Pinpoint the cell where the given text exists, returning its (x, y) midpoint coordinate. 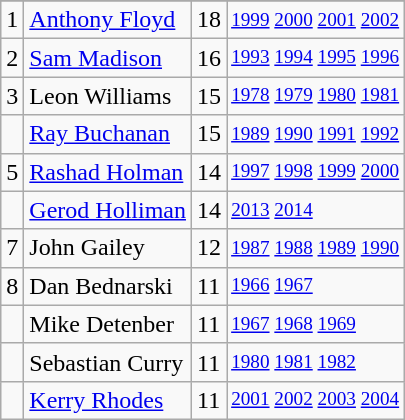
Mike Detenber (108, 324)
1967 1968 1969 (316, 324)
Sebastian Curry (108, 362)
12 (210, 248)
1 (12, 20)
18 (210, 20)
7 (12, 248)
1980 1981 1982 (316, 362)
2001 2002 2003 2004 (316, 400)
2013 2014 (316, 210)
Kerry Rhodes (108, 400)
Anthony Floyd (108, 20)
Sam Madison (108, 58)
1997 1998 1999 2000 (316, 172)
John Gailey (108, 248)
1978 1979 1980 1981 (316, 96)
1966 1967 (316, 286)
8 (12, 286)
1999 2000 2001 2002 (316, 20)
5 (12, 172)
Dan Bednarski (108, 286)
3 (12, 96)
1989 1990 1991 1992 (316, 134)
Leon Williams (108, 96)
2 (12, 58)
Gerod Holliman (108, 210)
16 (210, 58)
Rashad Holman (108, 172)
1993 1994 1995 1996 (316, 58)
Ray Buchanan (108, 134)
1987 1988 1989 1990 (316, 248)
